Scan for the cell matching the given text and deliver its (x, y) coordinate at center. 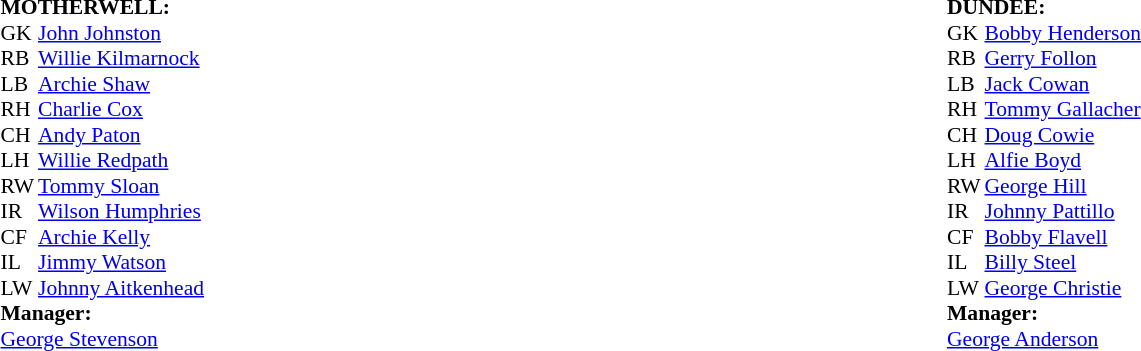
Andy Paton (150, 135)
Willie Redpath (150, 161)
Archie Kelly (150, 237)
Wilson Humphries (150, 211)
John Johnston (150, 33)
Manager: (131, 313)
Tommy Sloan (150, 186)
Johnny Aitkenhead (150, 288)
Archie Shaw (150, 84)
Jimmy Watson (150, 263)
Willie Kilmarnock (150, 59)
Charlie Cox (150, 109)
